Return the (X, Y) coordinate for the center point of the cell that contains the specified text.  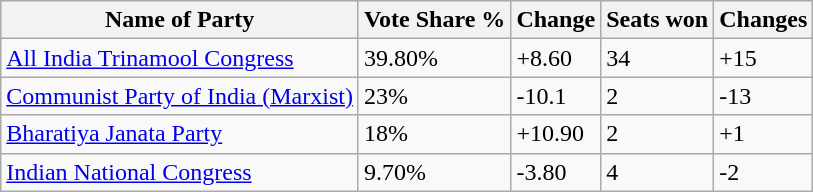
All India Trinamool Congress (180, 58)
9.70% (434, 172)
Name of Party (180, 20)
18% (434, 134)
Vote Share % (434, 20)
23% (434, 96)
Changes (764, 20)
Communist Party of India (Marxist) (180, 96)
+10.90 (556, 134)
4 (658, 172)
-3.80 (556, 172)
+1 (764, 134)
34 (658, 58)
39.80% (434, 58)
Change (556, 20)
Indian National Congress (180, 172)
-2 (764, 172)
-10.1 (556, 96)
+15 (764, 58)
+8.60 (556, 58)
Bharatiya Janata Party (180, 134)
Seats won (658, 20)
-13 (764, 96)
